Return [X, Y] of the center of cell containing provided text 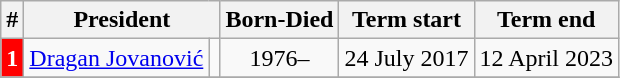
1 [12, 58]
President [122, 20]
12 April 2023 [546, 58]
Term end [546, 20]
# [12, 20]
Dragan Jovanović [116, 58]
1976– [280, 58]
24 July 2017 [406, 58]
Born-Died [280, 20]
Term start [406, 20]
